Return [x, y] of the center of cell containing provided text 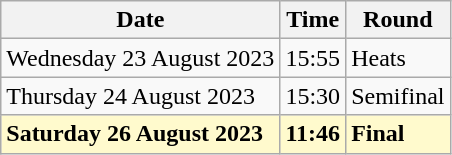
15:55 [313, 58]
11:46 [313, 134]
Time [313, 20]
15:30 [313, 96]
Saturday 26 August 2023 [140, 134]
Thursday 24 August 2023 [140, 96]
Round [398, 20]
Final [398, 134]
Date [140, 20]
Wednesday 23 August 2023 [140, 58]
Heats [398, 58]
Semifinal [398, 96]
